Output the [x, y] coordinate of the center of the cell containing the given text.  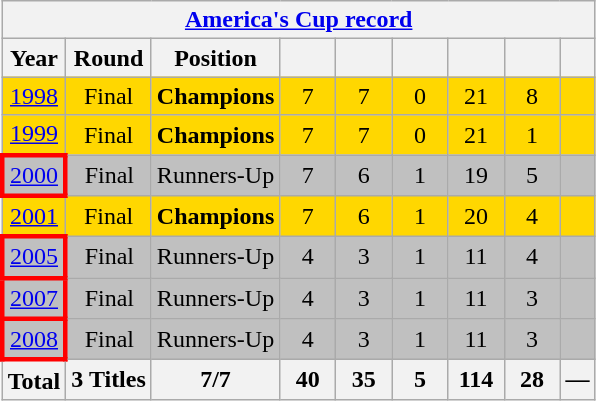
Position [215, 58]
7/7 [215, 380]
8 [532, 96]
114 [476, 380]
2000 [34, 174]
2008 [34, 340]
Round [109, 58]
40 [308, 380]
35 [364, 380]
2001 [34, 216]
Total [34, 380]
28 [532, 380]
2005 [34, 258]
1998 [34, 96]
3 Titles [109, 380]
1999 [34, 135]
— [578, 380]
2007 [34, 298]
20 [476, 216]
Year [34, 58]
America's Cup record [298, 20]
19 [476, 174]
